Return the (X, Y) coordinate for the center point of the cell that contains the specified text.  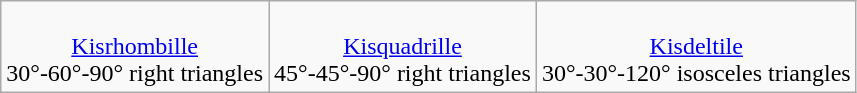
Kisquadrille45°-45°-90° right triangles (403, 47)
Kisdeltile30°-30°-120° isosceles triangles (696, 47)
Kisrhombille30°-60°-90° right triangles (135, 47)
